Return the (X, Y) coordinate for the center point of the cell that contains the specified text.  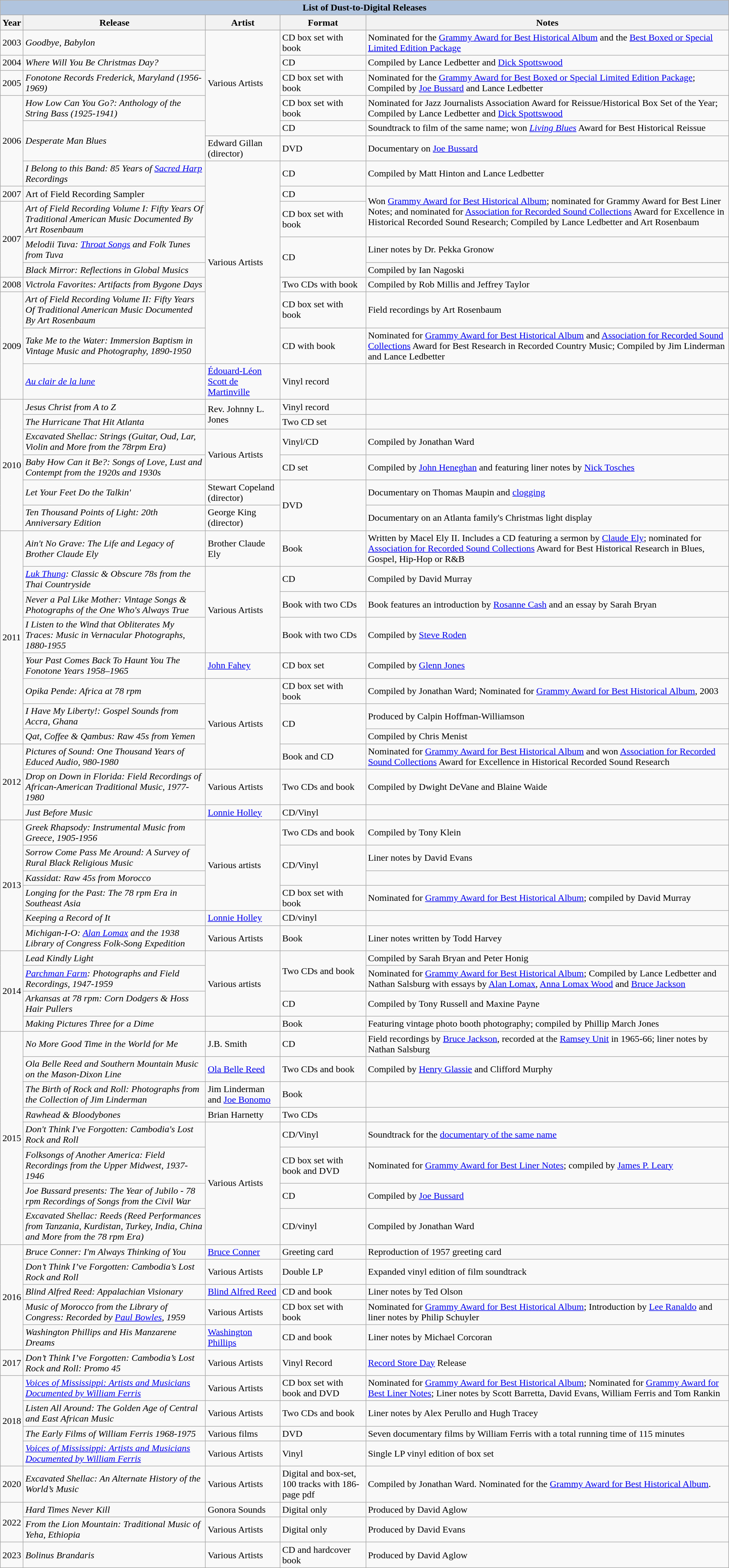
Baby How Can it Be?: Songs of Love, Lust and Contempt from the 1920s and 1930s (114, 467)
Compiled by Dwight DeVane and Blaine Waide (547, 787)
Compiled by Jonathan Ward; Nominated for Grammy Award for Best Historical Album, 2003 (547, 691)
Two CDs (323, 1115)
Blind Alfred Reed: Appalachian Visionary (114, 1292)
2005 (12, 83)
2018 (12, 1421)
CD and hardcover book (323, 1555)
Excavated Shellac: Reeds (Reed Performances from Tanzania, Kurdistan, Turkey, India, China and More from the 78 rpm Era) (114, 1226)
Rev. Johnny L. Jones (243, 414)
Compiled by Rob Millis and Jeffrey Taylor (547, 285)
Compiled by Steve Roden (547, 635)
Just Before Music (114, 812)
I Listen to the Wind that Obliterates My Traces: Music in Vernacular Photographs, 1880-1955 (114, 635)
Bruce Conner: I'm Always Thinking of You (114, 1252)
Various films (243, 1434)
2009 (12, 346)
Drop on Down in Florida: Field Recordings of African-American Traditional Music, 1977-1980 (114, 787)
Lead Kindly Light (114, 958)
Reproduction of 1957 greeting card (547, 1252)
CD with book (323, 346)
Michigan-I-O: Alan Lomax and the 1938 Library of Congress Folk-Song Expedition (114, 938)
Nominated for the Grammy Award for Best Boxed or Special Limited Edition Package; Compiled by Joe Bussard and Lance Ledbetter (547, 83)
Don’t Think I’ve Forgotten: Cambodia’s Lost Rock and Roll: Promo 45 (114, 1362)
Edward Gillan (director) (243, 148)
Excavated Shellac: Strings (Guitar, Oud, Lar, Violin and More from the 78rpm Era) (114, 442)
The Hurricane That Hit Atlanta (114, 422)
Soundtrack for the documentary of the same name (547, 1135)
Desperate Man Blues (114, 141)
Nominated for Grammy Award for Best Historical Album; Introduction by Lee Ranaldo and liner notes by Philip Schuyler (547, 1312)
Documentary on Thomas Maupin and clogging (547, 492)
Ola Belle Reed and Southern Mountain Music on the Mason-Dixon Line (114, 1069)
Nominated for Grammy Award for Best Historical Album; compiled by David Murray (547, 898)
Joe Bussard presents: The Year of Jubilo - 78 rpm Recordings of Songs from the Civil War (114, 1196)
Victrola Favorites: Artifacts from Bygone Days (114, 285)
I Have My Liberty!: Gospel Sounds from Accra, Ghana (114, 717)
Nominated for Jazz Journalists Association Award for Reissue/Historical Box Set of the Year; Compiled by Lance Ledbetter and Dick Spottswood (547, 108)
Double LP (323, 1272)
Nominated for Grammy Award for Best Liner Notes; compiled by James P. Leary (547, 1165)
Brother Claude Ely (243, 548)
Excavated Shellac: An Alternate History of the World’s Music (114, 1484)
2008 (12, 285)
Where Will You Be Christmas Day? (114, 63)
Field recordings by Bruce Jackson, recorded at the Ramsey Unit in 1965-66; liner notes by Nathan Salsburg (547, 1044)
Compiled by Tony Russell and Maxine Payne (547, 1003)
2022 (12, 1522)
Single LP vinyl edition of box set (547, 1453)
Sorrow Come Pass Me Around: A Survey of Rural Black Religious Music (114, 858)
2011 (12, 637)
Ain't No Grave: The Life and Legacy of Brother Claude Ely (114, 548)
Black Mirror: Reflections in Global Musics (114, 270)
Documentary on Joe Bussard (547, 148)
Year (12, 23)
Liner notes by Dr. Pekka Gronow (547, 249)
Liner notes by Ted Olson (547, 1292)
Fonotone Records Frederick, Maryland (1956-1969) (114, 83)
Parchman Farm: Photographs and Field Recordings, 1947-1959 (114, 978)
George King (director) (243, 518)
Expanded vinyl edition of film soundtrack (547, 1272)
2010 (12, 465)
Jim Linderman and Joe Bonomo (243, 1094)
Opika Pende: Africa at 78 rpm (114, 691)
The Early Films of William Ferris 1968-1975 (114, 1434)
Soundtrack to film of the same name; won Living Blues Award for Best Historical Reissue (547, 128)
J.B. Smith (243, 1044)
Ten Thousand Points of Light: 20th Anniversary Edition (114, 518)
Folksongs of Another America: Field Recordings from the Upper Midwest, 1937-1946 (114, 1165)
Luk Thung: Classic & Obscure 78s from the Thai Countryside (114, 579)
Notes (547, 23)
Two CDs with book (323, 285)
Compiled by David Murray (547, 579)
I Belong to this Band: 85 Years of Sacred Harp Recordings (114, 174)
Compiled by Tony Klein (547, 833)
Record Store Day Release (547, 1362)
Format (323, 23)
Melodii Tuva: Throat Songs and Folk Tunes from Tuva (114, 249)
Blind Alfred Reed (243, 1292)
2015 (12, 1138)
Produced by Calpin Hoffman-Williamson (547, 717)
No More Good Time in the World for Me (114, 1044)
Take Me to the Water: Immersion Baptism in Vintage Music and Photography, 1890-1950 (114, 346)
How Low Can You Go?: Anthology of the String Bass (1925-1941) (114, 108)
List of Dust-to-Digital Releases (364, 8)
2003 (12, 43)
Pictures of Sound: One Thousand Years of Educed Audio, 980-1980 (114, 756)
From the Lion Mountain: Traditional Music of Yeha, Ethiopia (114, 1530)
2016 (12, 1297)
Field recordings by Art Rosenbaum (547, 310)
Never a Pal Like Mother: Vintage Songs & Photographs of the One Who's Always True (114, 604)
Book and CD (323, 756)
Compiled by Jonathan Ward. Nominated for the Grammy Award for Best Historical Album. (547, 1484)
Hard Times Never Kill (114, 1510)
2014 (12, 991)
Compiled by Sarah Bryan and Peter Honig (547, 958)
Your Past Comes Back To Haunt You The Fonotone Years 1958–1965 (114, 665)
Stewart Copeland (director) (243, 492)
Music of Morocco from the Library of Congress: Recorded by Paul Bowles, 1959 (114, 1312)
Vinyl (323, 1453)
Washington Phillips and His Manzarene Dreams (114, 1337)
Art of Field Recording Volume II: Fifty Years Of Traditional American Music Documented By Art Rosenbaum (114, 310)
Qat, Coffee & Qambus: Raw 45s from Yemen (114, 736)
Nominated for the Grammy Award for Best Historical Album and the Best Boxed or Special Limited Edition Package (547, 43)
Compiled by Matt Hinton and Lance Ledbetter (547, 174)
Rawhead & Bloodybones (114, 1115)
Greek Rhapsody: Instrumental Music from Greece, 1905-1956 (114, 833)
Washington Phillips (243, 1337)
Produced by David Evans (547, 1530)
Seven documentary films by William Ferris with a total running time of 115 minutes (547, 1434)
2023 (12, 1555)
Making Pictures Three for a Dime (114, 1024)
2020 (12, 1484)
Goodbye, Babylon (114, 43)
Listen All Around: The Golden Age of Central and East African Music (114, 1413)
Compiled by John Heneghan and featuring liner notes by Nick Tosches (547, 467)
Art of Field Recording Sampler (114, 194)
2006 (12, 141)
Keeping a Record of It (114, 918)
Compiled by Ian Nagoski (547, 270)
Au clair de la lune (114, 382)
CD box set (323, 665)
Documentary on an Atlanta family's Christmas light display (547, 518)
Bolinus Brandaris (114, 1555)
Compiled by Joe Bussard (547, 1196)
Vinyl/CD (323, 442)
Digital and box-set, 100 tracks with 186-page pdf (323, 1484)
Don't Think I've Forgotten: Cambodia's Lost Rock and Roll (114, 1135)
Compiled by Lance Ledbetter and Dick Spottswood (547, 63)
Compiled by Henry Glassie and Clifford Murphy (547, 1069)
Édouard-Léon Scott de Martinville (243, 382)
2004 (12, 63)
Compiled by Glenn Jones (547, 665)
Liner notes by Alex Perullo and Hugh Tracey (547, 1413)
Book features an introduction by Rosanne Cash and an essay by Sarah Bryan (547, 604)
Artist (243, 23)
Brian Harnetty (243, 1115)
2012 (12, 782)
Liner notes by David Evans (547, 858)
Gonora Sounds (243, 1510)
Ola Belle Reed (243, 1069)
The Birth of Rock and Roll: Photographs from the Collection of Jim Linderman (114, 1094)
Liner notes by Michael Corcoran (547, 1337)
Compiled by Chris Menist (547, 736)
Liner notes written by Todd Harvey (547, 938)
Release (114, 23)
2017 (12, 1362)
Featuring vintage photo booth photography; compiled by Phillip March Jones (547, 1024)
Art of Field Recording Volume I: Fifty Years Of Traditional American Music Documented By Art Rosenbaum (114, 219)
Longing for the Past: The 78 rpm Era in Southeast Asia (114, 898)
Jesus Christ from A to Z (114, 407)
Vinyl Record (323, 1362)
CD set (323, 467)
Let Your Feet Do the Talkin' (114, 492)
Two CD set (323, 422)
Don’t Think I’ve Forgotten: Cambodia’s Lost Rock and Roll (114, 1272)
Greeting card (323, 1252)
2013 (12, 885)
John Fahey (243, 665)
Kassidat: Raw 45s from Morocco (114, 878)
Arkansas at 78 rpm: Corn Dodgers & Hoss Hair Pullers (114, 1003)
Bruce Conner (243, 1252)
